For the text-containing cell, return its midpoint in (X, Y) coordinate format. 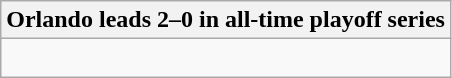
Orlando leads 2–0 in all-time playoff series (226, 20)
